Provide the (X, Y) coordinate of the cell's center where the given text is located.  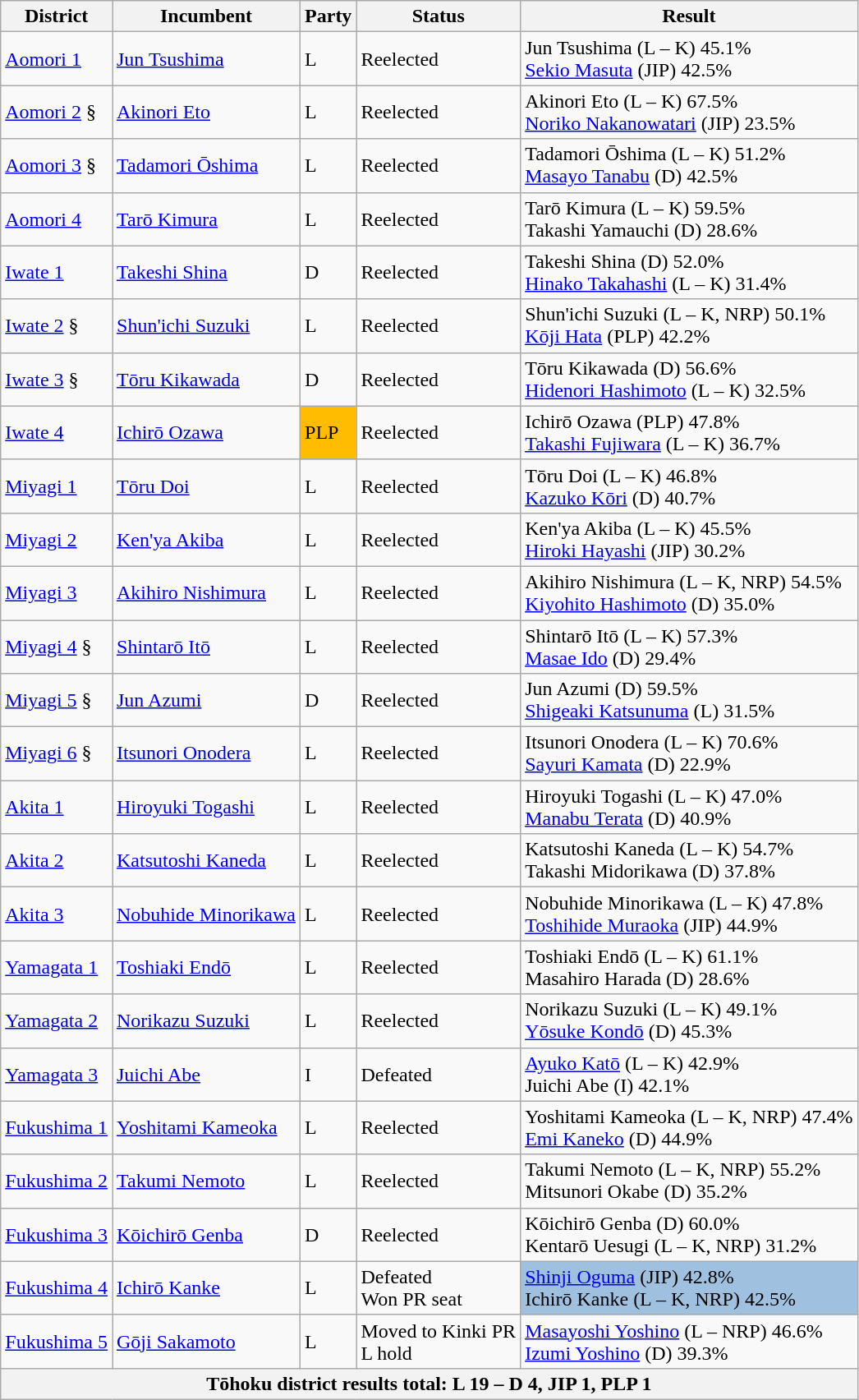
Shintarō Itō (L – K) 57.3%Masae Ido (D) 29.4% (689, 646)
Nobuhide Minorikawa (L – K) 47.8%Toshihide Muraoka (JIP) 44.9% (689, 914)
Akita 1 (57, 807)
Tarō Kimura (L – K) 59.5%Takashi Yamauchi (D) 28.6% (689, 219)
Iwate 4 (57, 432)
I (328, 1075)
Hiroyuki Togashi (205, 807)
Akinori Eto (205, 112)
Takumi Nemoto (L – K, NRP) 55.2%Mitsunori Okabe (D) 35.2% (689, 1181)
Party (328, 16)
Aomori 2 § (57, 112)
Aomori 3 § (57, 166)
Miyagi 3 (57, 593)
Fukushima 3 (57, 1234)
Tōru Kikawada (205, 380)
Kōichirō Genba (205, 1234)
Defeated (439, 1075)
Juichi Abe (205, 1075)
Moved to Kinki PRL hold (439, 1341)
Yamagata 3 (57, 1075)
Akihiro Nishimura (L – K, NRP) 54.5%Kiyohito Hashimoto (D) 35.0% (689, 593)
Miyagi 1 (57, 486)
Aomori 1 (57, 59)
Shintarō Itō (205, 646)
Takeshi Shina (205, 273)
Miyagi 5 § (57, 700)
Ichirō Ozawa (PLP) 47.8%Takashi Fujiwara (L – K) 36.7% (689, 432)
Akita 2 (57, 861)
Itsunori Onodera (205, 754)
Fukushima 2 (57, 1181)
Toshiaki Endō (L – K) 61.1%Masahiro Harada (D) 28.6% (689, 968)
Ayuko Katō (L – K) 42.9%Juichi Abe (I) 42.1% (689, 1075)
Norikazu Suzuki (205, 1020)
Gōji Sakamoto (205, 1341)
Norikazu Suzuki (L – K) 49.1%Yōsuke Kondō (D) 45.3% (689, 1020)
Yoshitami Kameoka (205, 1127)
Jun Azumi (205, 700)
Jun Tsushima (205, 59)
Takeshi Shina (D) 52.0%Hinako Takahashi (L – K) 31.4% (689, 273)
Jun Azumi (D) 59.5%Shigeaki Katsunuma (L) 31.5% (689, 700)
District (57, 16)
Ichirō Kanke (205, 1288)
Hiroyuki Togashi (L – K) 47.0%Manabu Terata (D) 40.9% (689, 807)
Aomori 4 (57, 219)
Miyagi 4 § (57, 646)
Shun'ichi Suzuki (L – K, NRP) 50.1%Kōji Hata (PLP) 42.2% (689, 325)
Tōru Doi (205, 486)
Tadamori Ōshima (L – K) 51.2%Masayo Tanabu (D) 42.5% (689, 166)
Miyagi 6 § (57, 754)
Fukushima 1 (57, 1127)
Katsutoshi Kaneda (205, 861)
DefeatedWon PR seat (439, 1288)
Akihiro Nishimura (205, 593)
Takumi Nemoto (205, 1181)
Toshiaki Endō (205, 968)
Status (439, 16)
Akinori Eto (L – K) 67.5%Noriko Nakanowatari (JIP) 23.5% (689, 112)
Result (689, 16)
Iwate 1 (57, 273)
Katsutoshi Kaneda (L – K) 54.7%Takashi Midorikawa (D) 37.8% (689, 861)
Ken'ya Akiba (205, 539)
Akita 3 (57, 914)
Miyagi 2 (57, 539)
Yamagata 2 (57, 1020)
Yamagata 1 (57, 968)
Iwate 3 § (57, 380)
Fukushima 5 (57, 1341)
Iwate 2 § (57, 325)
PLP (328, 432)
Masayoshi Yoshino (L – NRP) 46.6%Izumi Yoshino (D) 39.3% (689, 1341)
Yoshitami Kameoka (L – K, NRP) 47.4%Emi Kaneko (D) 44.9% (689, 1127)
Itsunori Onodera (L – K) 70.6%Sayuri Kamata (D) 22.9% (689, 754)
Kōichirō Genba (D) 60.0%Kentarō Uesugi (L – K, NRP) 31.2% (689, 1234)
Ken'ya Akiba (L – K) 45.5%Hiroki Hayashi (JIP) 30.2% (689, 539)
Tadamori Ōshima (205, 166)
Shun'ichi Suzuki (205, 325)
Tarō Kimura (205, 219)
Nobuhide Minorikawa (205, 914)
Jun Tsushima (L – K) 45.1%Sekio Masuta (JIP) 42.5% (689, 59)
Shinji Oguma (JIP) 42.8%Ichirō Kanke (L – K, NRP) 42.5% (689, 1288)
Tōhoku district results total: L 19 – D 4, JIP 1, PLP 1 (429, 1384)
Tōru Kikawada (D) 56.6%Hidenori Hashimoto (L – K) 32.5% (689, 380)
Ichirō Ozawa (205, 432)
Incumbent (205, 16)
Fukushima 4 (57, 1288)
Tōru Doi (L – K) 46.8%Kazuko Kōri (D) 40.7% (689, 486)
